Return [X, Y] of the center of cell containing provided text 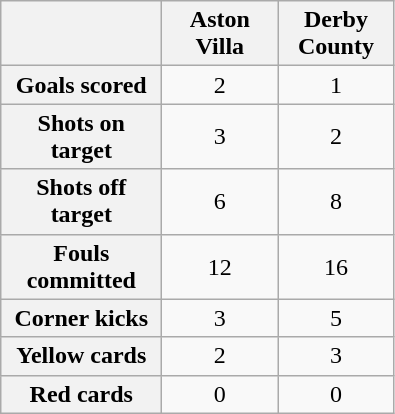
Fouls committed [82, 266]
16 [336, 266]
Derby County [336, 34]
1 [336, 85]
6 [220, 202]
Corner kicks [82, 318]
Shots on target [82, 136]
Yellow cards [82, 356]
Red cards [82, 394]
Shots off target [82, 202]
5 [336, 318]
Goals scored [82, 85]
Aston Villa [220, 34]
8 [336, 202]
12 [220, 266]
